From the cell containing the given text, extract its center point as [x, y] coordinate. 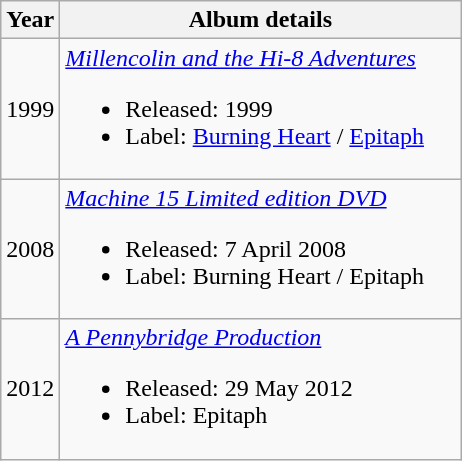
Year [30, 20]
2008 [30, 249]
Machine 15 Limited edition DVD Released: 7 April 2008Label: Burning Heart / Epitaph [260, 249]
2012 [30, 389]
Album details [260, 20]
Millencolin and the Hi-8 AdventuresReleased: 1999Label: Burning Heart / Epitaph [260, 109]
1999 [30, 109]
A Pennybridge ProductionReleased: 29 May 2012Label: Epitaph [260, 389]
